Pinpoint the cell where the given text exists, returning its (X, Y) midpoint coordinate. 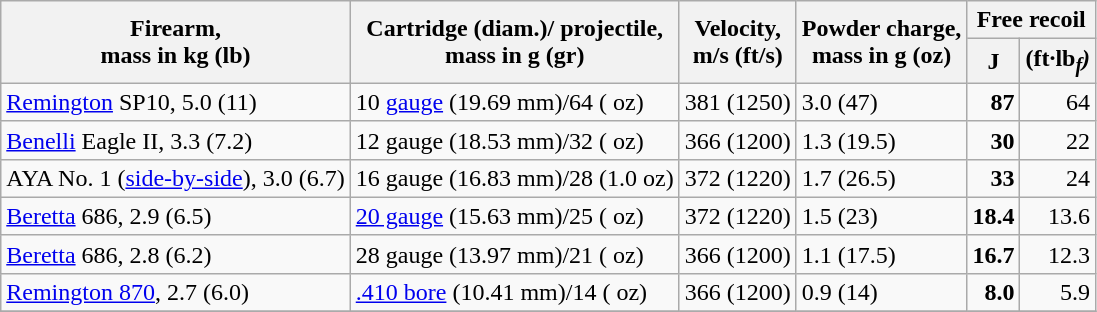
13.6 (1058, 216)
Cartridge (diam.)/ projectile,mass in g (gr) (514, 42)
(ft·lbf) (1058, 61)
Firearm,mass in kg (lb) (176, 42)
12.3 (1058, 254)
AYA No. 1 (side-by-side), 3.0 (6.7) (176, 178)
30 (994, 140)
24 (1058, 178)
J (994, 61)
381 (1250) (738, 102)
Remington 870, 2.7 (6.0) (176, 292)
12 gauge (18.53 mm)/32 ( oz) (514, 140)
1.7 (26.5) (882, 178)
64 (1058, 102)
1.5 (23) (882, 216)
Free recoil (1032, 20)
28 gauge (13.97 mm)/21 ( oz) (514, 254)
20 gauge (15.63 mm)/25 ( oz) (514, 216)
Velocity,m/s (ft/s) (738, 42)
16.7 (994, 254)
1.1 (17.5) (882, 254)
22 (1058, 140)
Benelli Eagle II, 3.3 (7.2) (176, 140)
Beretta 686, 2.8 (6.2) (176, 254)
1.3 (19.5) (882, 140)
Powder charge,mass in g (oz) (882, 42)
Remington SP10, 5.0 (11) (176, 102)
0.9 (14) (882, 292)
8.0 (994, 292)
3.0 (47) (882, 102)
5.9 (1058, 292)
87 (994, 102)
.410 bore (10.41 mm)/14 ( oz) (514, 292)
18.4 (994, 216)
Beretta 686, 2.9 (6.5) (176, 216)
33 (994, 178)
16 gauge (16.83 mm)/28 (1.0 oz) (514, 178)
10 gauge (19.69 mm)/64 ( oz) (514, 102)
